Identify which cell holds the provided text, then report its (X, Y) central coordinate. 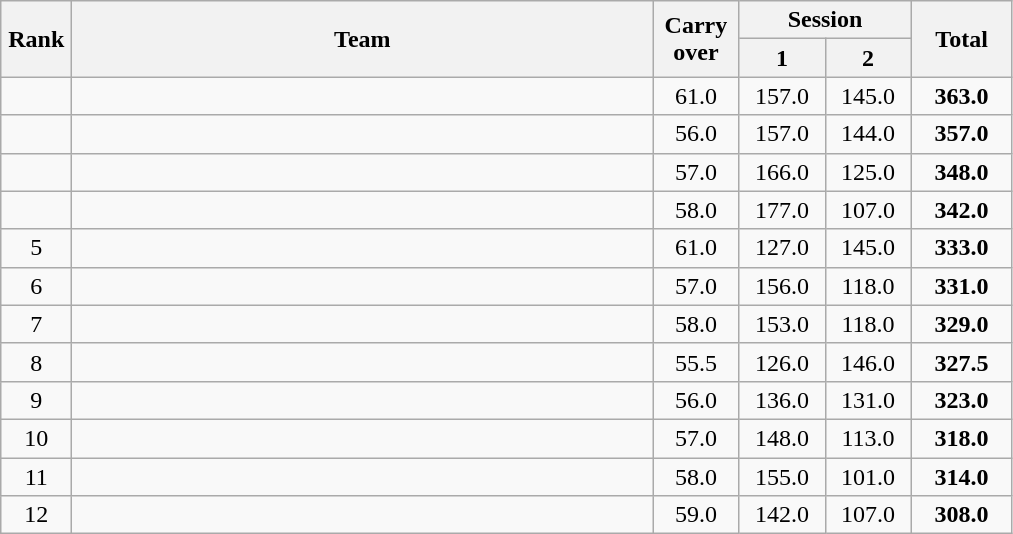
329.0 (962, 324)
308.0 (962, 515)
55.5 (696, 362)
2 (868, 58)
318.0 (962, 438)
Session (825, 20)
146.0 (868, 362)
12 (36, 515)
155.0 (782, 477)
153.0 (782, 324)
156.0 (782, 286)
113.0 (868, 438)
9 (36, 400)
127.0 (782, 248)
6 (36, 286)
142.0 (782, 515)
10 (36, 438)
177.0 (782, 210)
323.0 (962, 400)
327.5 (962, 362)
333.0 (962, 248)
348.0 (962, 172)
363.0 (962, 96)
314.0 (962, 477)
1 (782, 58)
126.0 (782, 362)
59.0 (696, 515)
8 (36, 362)
125.0 (868, 172)
11 (36, 477)
Rank (36, 39)
144.0 (868, 134)
136.0 (782, 400)
166.0 (782, 172)
342.0 (962, 210)
131.0 (868, 400)
331.0 (962, 286)
5 (36, 248)
7 (36, 324)
Total (962, 39)
148.0 (782, 438)
101.0 (868, 477)
357.0 (962, 134)
Carry over (696, 39)
Team (362, 39)
